Scan for the cell matching the given text and deliver its (X, Y) coordinate at center. 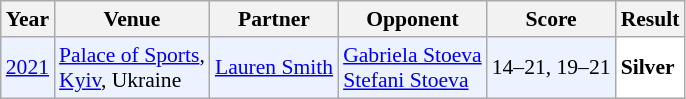
Gabriela Stoeva Stefani Stoeva (412, 68)
Silver (650, 68)
Palace of Sports,Kyiv, Ukraine (132, 68)
14–21, 19–21 (552, 68)
Result (650, 19)
Partner (274, 19)
Year (28, 19)
2021 (28, 68)
Opponent (412, 19)
Venue (132, 19)
Score (552, 19)
Lauren Smith (274, 68)
